Determine the [X, Y] coordinate at the center of the cell enclosing the given text.  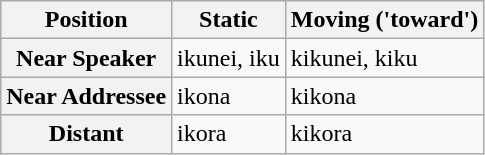
Near Speaker [86, 58]
ikora [229, 134]
Near Addressee [86, 96]
Static [229, 20]
ikona [229, 96]
kikora [384, 134]
Moving ('toward') [384, 20]
kikunei, kiku [384, 58]
kikona [384, 96]
Position [86, 20]
Distant [86, 134]
ikunei, iku [229, 58]
